From the cell containing the given text, extract its center point as [X, Y] coordinate. 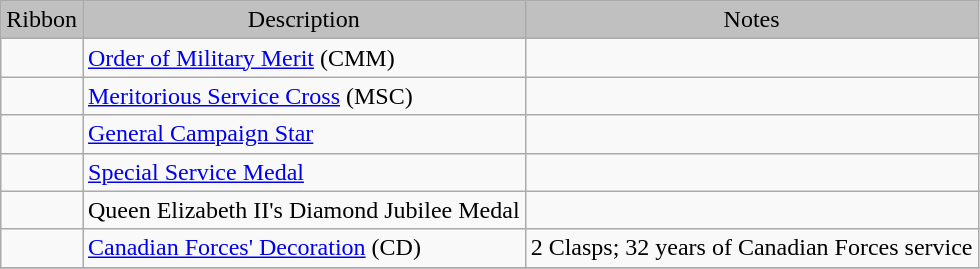
Description [304, 20]
Ribbon [42, 20]
Queen Elizabeth II's Diamond Jubilee Medal [304, 210]
General Campaign Star [304, 134]
Canadian Forces' Decoration (CD) [304, 248]
Notes [752, 20]
2 Clasps; 32 years of Canadian Forces service [752, 248]
Order of Military Merit (CMM) [304, 58]
Special Service Medal [304, 172]
Meritorious Service Cross (MSC) [304, 96]
